Capture the cell that displays the provided text and extract its (x, y) central coordinate. 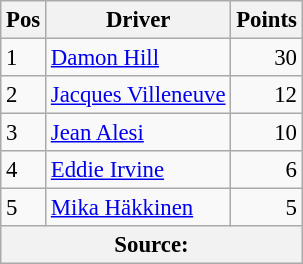
4 (24, 170)
12 (266, 95)
Jacques Villeneuve (138, 95)
Damon Hill (138, 58)
10 (266, 133)
Mika Häkkinen (138, 208)
3 (24, 133)
6 (266, 170)
Source: (152, 245)
30 (266, 58)
Driver (138, 20)
Pos (24, 20)
1 (24, 58)
Eddie Irvine (138, 170)
Points (266, 20)
Jean Alesi (138, 133)
2 (24, 95)
